Search for the cell housing the specified text and yield its [x, y] center coordinate. 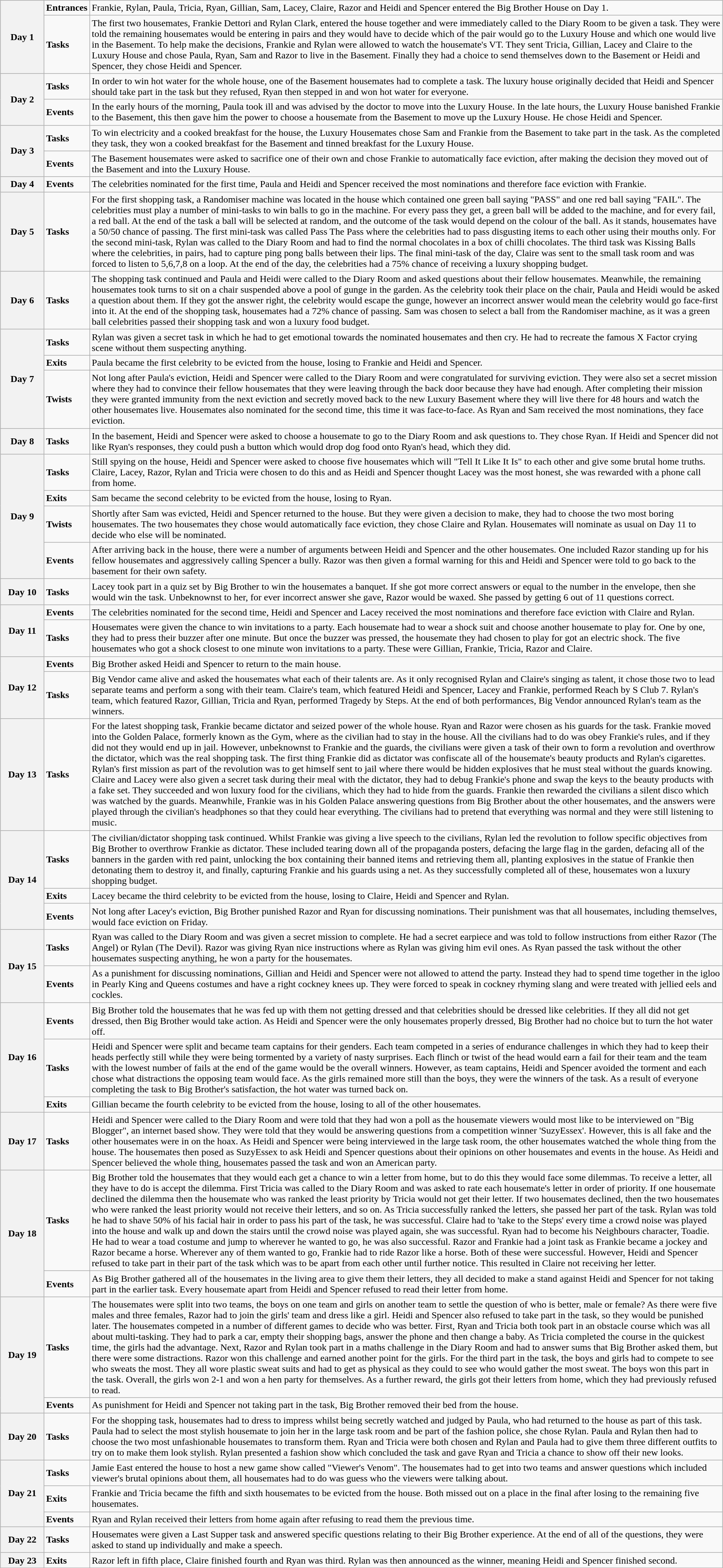
Day 7 [22, 379]
Day 5 [22, 231]
Day 10 [22, 592]
Lacey became the third celebrity to be evicted from the house, losing to Claire, Heidi and Spencer and Rylan. [406, 896]
Ryan and Rylan received their letters from home again after refusing to read them the previous time. [406, 1519]
Entrances [67, 8]
Day 1 [22, 37]
Day 3 [22, 151]
Paula became the first celebrity to be evicted from the house, losing to Frankie and Heidi and Spencer. [406, 363]
Day 9 [22, 517]
As punishment for Heidi and Spencer not taking part in the task, Big Brother removed their bed from the house. [406, 1405]
Day 19 [22, 1355]
Day 8 [22, 441]
Sam became the second celebrity to be evicted from the house, losing to Ryan. [406, 498]
Day 6 [22, 300]
Gillian became the fourth celebrity to be evicted from the house, losing to all of the other housemates. [406, 1105]
Day 17 [22, 1141]
Day 22 [22, 1540]
Day 15 [22, 966]
Day 23 [22, 1560]
Day 11 [22, 631]
Day 13 [22, 774]
Frankie, Rylan, Paula, Tricia, Ryan, Gillian, Sam, Lacey, Claire, Razor and Heidi and Spencer entered the Big Brother House on Day 1. [406, 8]
Day 2 [22, 99]
Day 12 [22, 688]
Day 18 [22, 1233]
The celebrities nominated for the first time, Paula and Heidi and Spencer received the most nominations and therefore face eviction with Frankie. [406, 184]
Day 16 [22, 1057]
Day 14 [22, 880]
Day 4 [22, 184]
Day 20 [22, 1437]
Day 21 [22, 1493]
Big Brother asked Heidi and Spencer to return to the main house. [406, 664]
